Return the (X, Y) coordinate for the center point of the cell that contains the specified text.  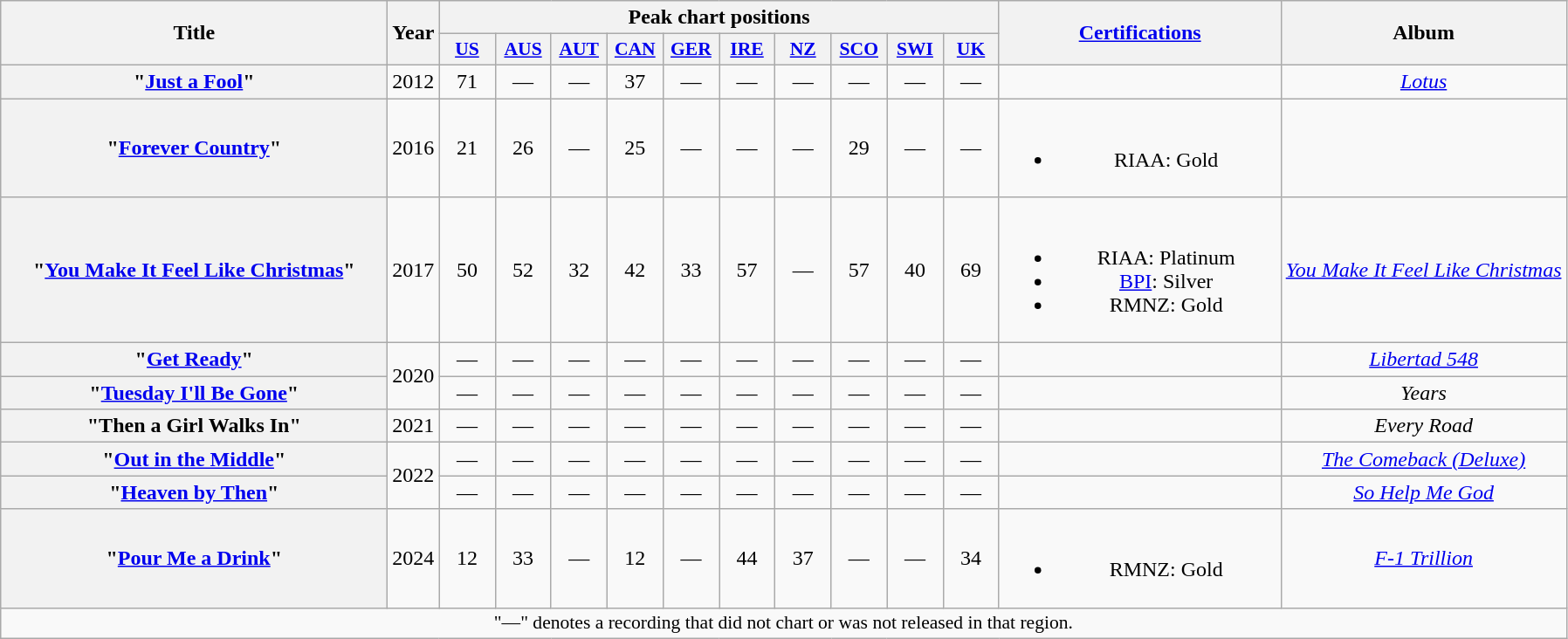
IRE (747, 50)
"Pour Me a Drink" (194, 559)
CAN (635, 50)
42 (635, 271)
21 (467, 147)
2021 (414, 426)
44 (747, 559)
US (467, 50)
32 (579, 271)
"Tuesday I'll Be Gone" (194, 393)
GER (691, 50)
2017 (414, 271)
"—" denotes a recording that did not chart or was not released in that region. (784, 623)
26 (523, 147)
"Get Ready" (194, 360)
AUS (523, 50)
"You Make It Feel Like Christmas" (194, 271)
Libertad 548 (1423, 360)
34 (971, 559)
69 (971, 271)
2020 (414, 376)
Album (1423, 33)
Peak chart positions (719, 17)
F-1 Trillion (1423, 559)
So Help Me God (1423, 492)
SCO (859, 50)
"Heaven by Then" (194, 492)
The Comeback (Deluxe) (1423, 459)
40 (915, 271)
Title (194, 33)
You Make It Feel Like Christmas (1423, 271)
Year (414, 33)
"Out in the Middle" (194, 459)
RMNZ: Gold (1140, 559)
29 (859, 147)
"Then a Girl Walks In" (194, 426)
2016 (414, 147)
AUT (579, 50)
52 (523, 271)
Every Road (1423, 426)
Certifications (1140, 33)
2022 (414, 476)
RIAA: PlatinumBPI: SilverRMNZ: Gold (1140, 271)
71 (467, 81)
2012 (414, 81)
Lotus (1423, 81)
Years (1423, 393)
50 (467, 271)
"Forever Country" (194, 147)
RIAA: Gold (1140, 147)
"Just a Fool" (194, 81)
UK (971, 50)
SWI (915, 50)
25 (635, 147)
2024 (414, 559)
NZ (803, 50)
